Search for the cell housing the specified text and yield its (X, Y) center coordinate. 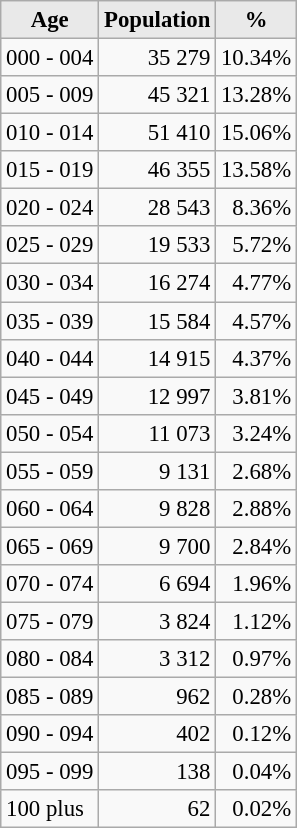
9 131 (158, 471)
35 279 (158, 58)
095 - 099 (50, 772)
8.36% (256, 208)
51 410 (158, 133)
1.12% (256, 621)
050 - 054 (50, 433)
% (256, 20)
16 274 (158, 283)
2.68% (256, 471)
035 - 039 (50, 321)
62 (158, 809)
138 (158, 772)
100 plus (50, 809)
070 - 074 (50, 584)
19 533 (158, 245)
15 584 (158, 321)
040 - 044 (50, 358)
065 - 069 (50, 546)
010 - 014 (50, 133)
4.57% (256, 321)
3 312 (158, 659)
15.06% (256, 133)
000 - 004 (50, 58)
080 - 084 (50, 659)
5.72% (256, 245)
45 321 (158, 95)
1.96% (256, 584)
020 - 024 (50, 208)
0.12% (256, 734)
0.28% (256, 697)
402 (158, 734)
015 - 019 (50, 170)
005 - 009 (50, 95)
0.02% (256, 809)
9 828 (158, 509)
9 700 (158, 546)
Age (50, 20)
3.81% (256, 396)
4.37% (256, 358)
055 - 059 (50, 471)
28 543 (158, 208)
10.34% (256, 58)
2.84% (256, 546)
075 - 079 (50, 621)
6 694 (158, 584)
025 - 029 (50, 245)
090 - 094 (50, 734)
0.97% (256, 659)
11 073 (158, 433)
46 355 (158, 170)
14 915 (158, 358)
0.04% (256, 772)
13.58% (256, 170)
12 997 (158, 396)
2.88% (256, 509)
3 824 (158, 621)
4.77% (256, 283)
085 - 089 (50, 697)
Population (158, 20)
3.24% (256, 433)
060 - 064 (50, 509)
13.28% (256, 95)
962 (158, 697)
030 - 034 (50, 283)
045 - 049 (50, 396)
